Find where the given text appears and provide that cell's center as [X, Y] coordinate. 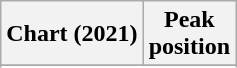
Chart (2021) [72, 34]
Peakposition [189, 34]
